Pinpoint the cell where the given text exists, returning its [x, y] midpoint coordinate. 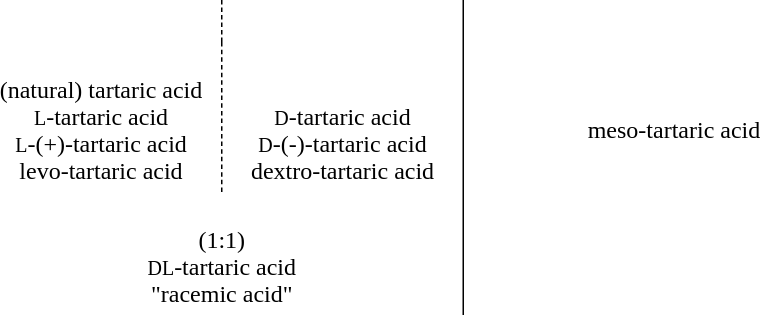
D-tartaric acidD-(-)-tartaric aciddextro-tartaric acid [343, 117]
